Find where the given text appears and provide that cell's center as (x, y) coordinate. 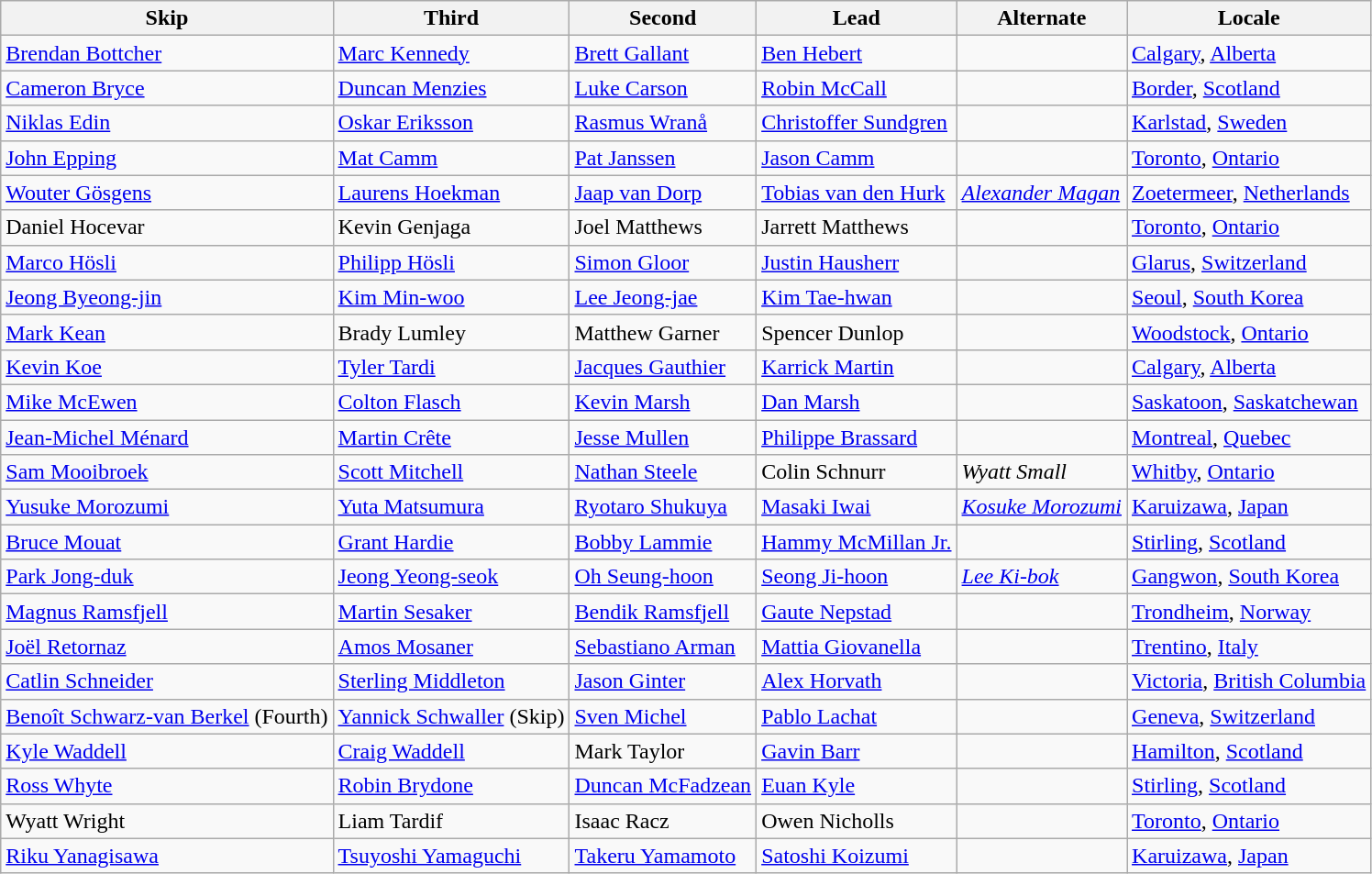
Yusuke Morozumi (167, 507)
Benoît Schwarz-van Berkel (Fourth) (167, 716)
Isaac Racz (663, 821)
Sterling Middleton (451, 681)
Kosuke Morozumi (1042, 507)
Trentino, Italy (1249, 647)
Kevin Koe (167, 367)
Colin Schnurr (857, 472)
Brady Lumley (451, 332)
Laurens Hoekman (451, 193)
Amos Mosaner (451, 647)
Nathan Steele (663, 472)
Woodstock, Ontario (1249, 332)
Jeong Yeong-seok (451, 577)
Pat Janssen (663, 158)
Jacques Gauthier (663, 367)
Montreal, Quebec (1249, 437)
Daniel Hocevar (167, 227)
Park Jong-duk (167, 577)
Scott Mitchell (451, 472)
Justin Hausherr (857, 262)
Marc Kennedy (451, 53)
Seoul, South Korea (1249, 297)
Lee Ki-bok (1042, 577)
Christoffer Sundgren (857, 123)
Riku Yanagisawa (167, 856)
Satoshi Koizumi (857, 856)
Marco Hösli (167, 262)
Wyatt Small (1042, 472)
Ross Whyte (167, 786)
Brett Gallant (663, 53)
Bruce Mouat (167, 542)
Ryotaro Shukuya (663, 507)
Karlstad, Sweden (1249, 123)
Jean-Michel Ménard (167, 437)
Robin Brydone (451, 786)
Jesse Mullen (663, 437)
Border, Scotland (1249, 88)
Mat Camm (451, 158)
Kim Min-woo (451, 297)
Jaap van Dorp (663, 193)
Rasmus Wranå (663, 123)
Wyatt Wright (167, 821)
Gaute Nepstad (857, 612)
Ben Hebert (857, 53)
Colton Flasch (451, 402)
Tsuyoshi Yamaguchi (451, 856)
Euan Kyle (857, 786)
Saskatoon, Saskatchewan (1249, 402)
Simon Gloor (663, 262)
Pablo Lachat (857, 716)
Kyle Waddell (167, 751)
Jeong Byeong-jin (167, 297)
Gavin Barr (857, 751)
Robin McCall (857, 88)
Alex Horvath (857, 681)
Whitby, Ontario (1249, 472)
Kevin Genjaga (451, 227)
Mattia Giovanella (857, 647)
Gangwon, South Korea (1249, 577)
Jarrett Matthews (857, 227)
Locale (1249, 18)
Second (663, 18)
Spencer Dunlop (857, 332)
Masaki Iwai (857, 507)
Kevin Marsh (663, 402)
Hamilton, Scotland (1249, 751)
John Epping (167, 158)
Joël Retornaz (167, 647)
Luke Carson (663, 88)
Tyler Tardi (451, 367)
Geneva, Switzerland (1249, 716)
Zoetermeer, Netherlands (1249, 193)
Wouter Gösgens (167, 193)
Mark Taylor (663, 751)
Mark Kean (167, 332)
Karrick Martin (857, 367)
Lead (857, 18)
Martin Crête (451, 437)
Brendan Bottcher (167, 53)
Jason Ginter (663, 681)
Bobby Lammie (663, 542)
Bendik Ramsfjell (663, 612)
Matthew Garner (663, 332)
Duncan McFadzean (663, 786)
Niklas Edin (167, 123)
Owen Nicholls (857, 821)
Philipp Hösli (451, 262)
Glarus, Switzerland (1249, 262)
Yuta Matsumura (451, 507)
Oskar Eriksson (451, 123)
Sam Mooibroek (167, 472)
Alexander Magan (1042, 193)
Joel Matthews (663, 227)
Jason Camm (857, 158)
Sebastiano Arman (663, 647)
Liam Tardif (451, 821)
Tobias van den Hurk (857, 193)
Grant Hardie (451, 542)
Lee Jeong-jae (663, 297)
Oh Seung-hoon (663, 577)
Mike McEwen (167, 402)
Alternate (1042, 18)
Trondheim, Norway (1249, 612)
Kim Tae-hwan (857, 297)
Sven Michel (663, 716)
Skip (167, 18)
Dan Marsh (857, 402)
Hammy McMillan Jr. (857, 542)
Catlin Schneider (167, 681)
Third (451, 18)
Seong Ji-hoon (857, 577)
Takeru Yamamoto (663, 856)
Duncan Menzies (451, 88)
Martin Sesaker (451, 612)
Magnus Ramsfjell (167, 612)
Cameron Bryce (167, 88)
Craig Waddell (451, 751)
Philippe Brassard (857, 437)
Victoria, British Columbia (1249, 681)
Yannick Schwaller (Skip) (451, 716)
